Extract the [x, y] coordinate from the center of the cell holding the provided text.  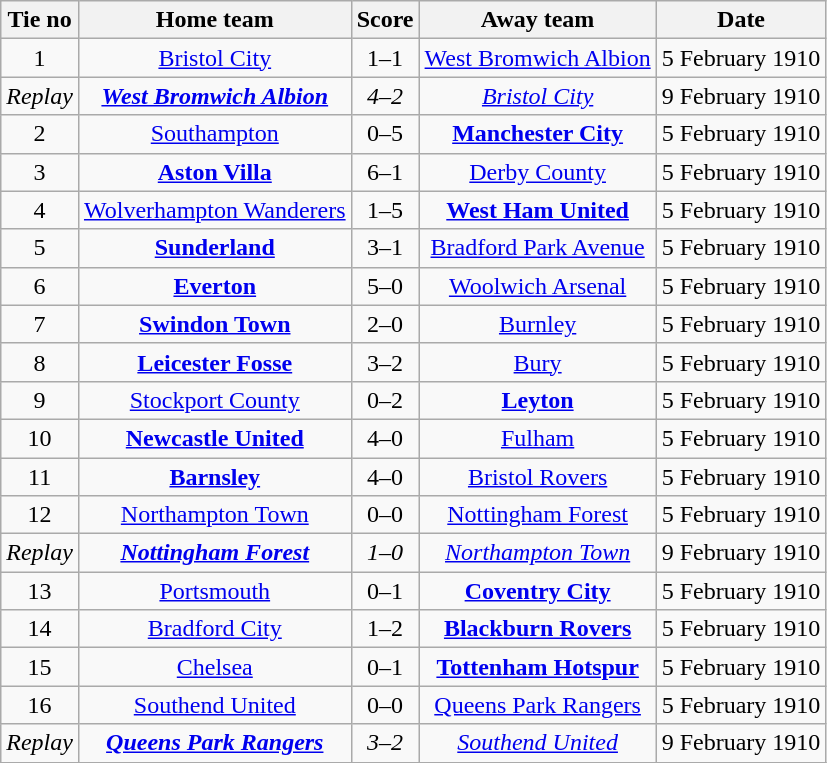
Coventry City [538, 591]
Bristol Rovers [538, 477]
Score [385, 20]
Away team [538, 20]
13 [40, 591]
Woolwich Arsenal [538, 286]
West Ham United [538, 210]
Stockport County [214, 400]
2–0 [385, 324]
Everton [214, 286]
5–0 [385, 286]
1–5 [385, 210]
Bury [538, 362]
Wolverhampton Wanderers [214, 210]
5 [40, 248]
6 [40, 286]
Southampton [214, 134]
8 [40, 362]
Fulham [538, 438]
10 [40, 438]
9 [40, 400]
Barnsley [214, 477]
12 [40, 515]
Tie no [40, 20]
Burnley [538, 324]
7 [40, 324]
Bradford Park Avenue [538, 248]
Chelsea [214, 667]
16 [40, 705]
3–1 [385, 248]
4 [40, 210]
Bradford City [214, 629]
Leyton [538, 400]
2 [40, 134]
1 [40, 58]
1–0 [385, 553]
Home team [214, 20]
Newcastle United [214, 438]
4–2 [385, 96]
Aston Villa [214, 172]
Tottenham Hotspur [538, 667]
1–2 [385, 629]
Swindon Town [214, 324]
0–2 [385, 400]
11 [40, 477]
3 [40, 172]
1–1 [385, 58]
Portsmouth [214, 591]
0–5 [385, 134]
Manchester City [538, 134]
Derby County [538, 172]
15 [40, 667]
Leicester Fosse [214, 362]
Blackburn Rovers [538, 629]
14 [40, 629]
Date [741, 20]
6–1 [385, 172]
Sunderland [214, 248]
